Find where the given text appears and provide that cell's center as (x, y) coordinate. 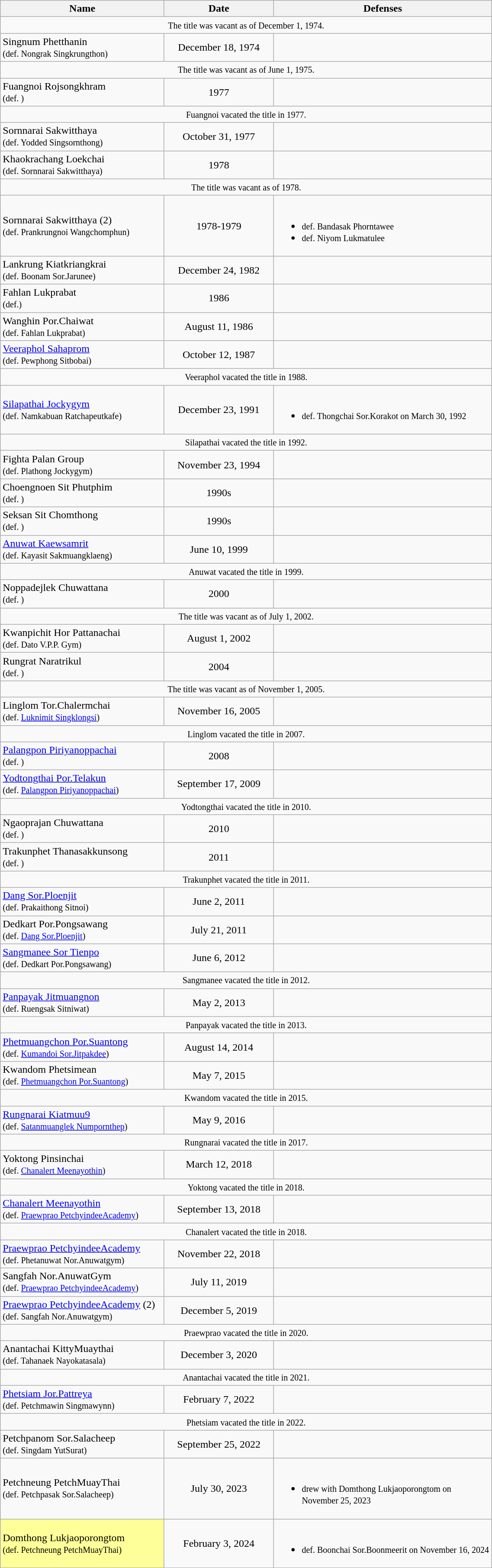
Kwandom vacated the title in 2015. (246, 1097)
1977 (219, 92)
Chanalert vacated the title in 2018. (246, 1232)
Sangmanee vacated the title in 2012. (246, 980)
Anuwat Kaewsamrit(def. Kayasit Sakmuangklaeng) (82, 549)
Sangfah Nor.AnuwatGym(def. Praewprao PetchyindeeAcademy) (82, 1282)
Dang Sor.Ploenjit (def. Prakaithong Sitnoi) (82, 901)
Phetsiam vacated the title in 2022. (246, 1422)
Yodtongthai Por.Telakun(def. Palangpon Piriyanoppachai) (82, 784)
February 3, 2024 (219, 1543)
Name (82, 9)
May 2, 2013 (219, 1003)
Rungrat Naratrikul(def. ) (82, 667)
August 11, 1986 (219, 326)
Wanghin Por.Chaiwat (def. Fahlan Lukprabat) (82, 326)
May 9, 2016 (219, 1120)
2004 (219, 667)
Phetmuangchon Por.Suantong(def. Kumandoi Sor.Jitpakdee) (82, 1047)
The title was vacant as of November 1, 2005. (246, 689)
Defenses (383, 9)
Fuangnoi Rojsongkhram (def. ) (82, 92)
def. Boonchai Sor.Boonmeerit on November 16, 2024 (383, 1543)
August 1, 2002 (219, 638)
Panpayak Jitmuangnon(def. Ruengsak Sitniwat) (82, 1003)
The title was vacant as of July 1, 2002. (246, 616)
December 23, 1991 (219, 410)
Yodtongthai vacated the title in 2010. (246, 807)
Phetsiam Jor.Pattreya (def. Petchmawin Singmawynn) (82, 1399)
Noppadejlek Chuwattana (def. ) (82, 594)
Kwandom Phetsimean(def. Phetmuangchon Por.Suantong) (82, 1075)
1978 (219, 165)
drew with Domthong Lukjaoporongtom on November 25, 2023 (383, 1488)
def. Bandasak Phorntaweedef. Niyom Lukmatulee (383, 226)
Veeraphol Sahaprom (def. Pewphong Sitbobai) (82, 355)
October 12, 1987 (219, 355)
March 12, 2018 (219, 1165)
July 30, 2023 (219, 1488)
Yoktong vacated the title in 2018. (246, 1187)
Date (219, 9)
Choengnoen Sit Phutphim(def. ) (82, 493)
Praewprao PetchyindeeAcademy(def. Phetanuwat Nor.Anuwatgym) (82, 1254)
Panpayak vacated the title in 2013. (246, 1025)
Rungnarai Kiatmuu9(def. Satanmuanglek Numpornthep) (82, 1120)
Silapathai Jockygym(def. Namkabuan Ratchapeutkafe) (82, 410)
The title was vacant as of 1978. (246, 187)
September 13, 2018 (219, 1210)
Praewprao vacated the title in 2020. (246, 1332)
February 7, 2022 (219, 1399)
1986 (219, 298)
The title was vacant as of June 1, 1975. (246, 70)
December 18, 1974 (219, 48)
September 25, 2022 (219, 1444)
Anuwat vacated the title in 1999. (246, 571)
December 24, 1982 (219, 270)
1978-1979 (219, 226)
Domthong Lukjaoporongtom (def. Petchneung PetchMuayThai) (82, 1543)
2010 (219, 829)
Chanalert Meenayothin(def. Praewprao PetchyindeeAcademy) (82, 1210)
Dedkart Por.Pongsawang(def. Dang Sor.Ploenjit) (82, 930)
2011 (219, 857)
Silapathai vacated the title in 1992. (246, 442)
Anantachai vacated the title in 2021. (246, 1377)
Fuangnoi vacated the title in 1977. (246, 114)
Petchpanom Sor.Salacheep (def. Singdam YutSurat) (82, 1444)
Fighta Palan Group(def. Plathong Jockygym) (82, 465)
Ngaoprajan Chuwattana(def. ) (82, 829)
Rungnarai vacated the title in 2017. (246, 1142)
November 16, 2005 (219, 711)
July 11, 2019 (219, 1282)
Sornnarai Sakwitthaya (def. Yodded Singsornthong) (82, 137)
Praewprao PetchyindeeAcademy (2)(def. Sangfah Nor.Anuwatgym) (82, 1310)
September 17, 2009 (219, 784)
Linglom vacated the title in 2007. (246, 734)
Sornnarai Sakwitthaya (2)(def. Prankrungnoi Wangchomphun) (82, 226)
Trakunphet vacated the title in 2011. (246, 879)
June 10, 1999 (219, 549)
November 23, 1994 (219, 465)
Yoktong Pinsinchai(def. Chanalert Meenayothin) (82, 1165)
December 5, 2019 (219, 1310)
June 6, 2012 (219, 958)
October 31, 1977 (219, 137)
Trakunphet Thanasakkunsong (def. ) (82, 857)
November 22, 2018 (219, 1254)
Petchneung PetchMuayThai (def. Petchpasak Sor.Salacheep) (82, 1488)
Khaokrachang Loekchai(def. Sornnarai Sakwitthaya) (82, 165)
Anantachai KittyMuaythai (def. Tahanaek Nayokatasala) (82, 1355)
Lankrung Kiatkriangkrai (def. Boonam Sor.Jarunee) (82, 270)
Singnum Phetthanin (def. Nongrak Singkrungthon) (82, 48)
Kwanpichit Hor Pattanachai(def. Dato V.P.P. Gym) (82, 638)
December 3, 2020 (219, 1355)
def. Thongchai Sor.Korakot on March 30, 1992 (383, 410)
Palangpon Piriyanoppachai(def. ) (82, 756)
2008 (219, 756)
July 21, 2011 (219, 930)
May 7, 2015 (219, 1075)
August 14, 2014 (219, 1047)
Fahlan Lukprabat (def.) (82, 298)
Seksan Sit Chomthong(def. ) (82, 521)
The title was vacant as of December 1, 1974. (246, 25)
2000 (219, 594)
Linglom Tor.Chalermchai(def. Luknimit Singklongsi) (82, 711)
Sangmanee Sor Tienpo(def. Dedkart Por.Pongsawang) (82, 958)
Veeraphol vacated the title in 1988. (246, 377)
June 2, 2011 (219, 901)
